Determine the [x, y] coordinate at the center of the cell enclosing the given text.  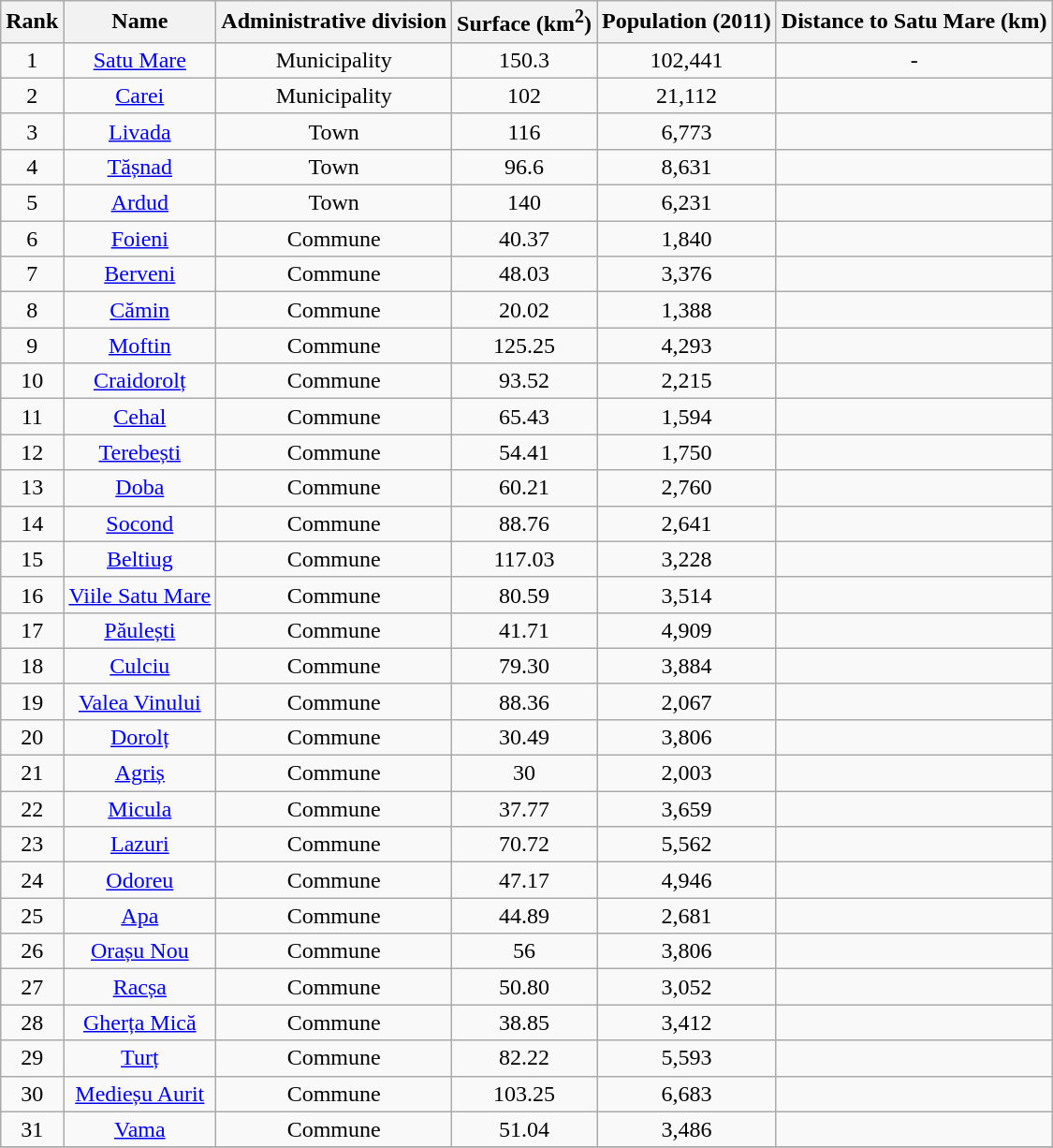
24 [32, 880]
1,750 [687, 452]
Livada [140, 131]
4,293 [687, 346]
96.6 [524, 167]
1 [32, 60]
65.43 [524, 417]
Vama [140, 1129]
6,231 [687, 203]
40.37 [524, 239]
6,773 [687, 131]
44.89 [524, 916]
60.21 [524, 488]
2,067 [687, 701]
2,215 [687, 381]
Cămin [140, 310]
20.02 [524, 310]
Cehal [140, 417]
125.25 [524, 346]
19 [32, 701]
3,486 [687, 1129]
Terebești [140, 452]
Tășnad [140, 167]
4,946 [687, 880]
21 [32, 773]
3,412 [687, 1023]
Population (2011) [687, 22]
70.72 [524, 845]
28 [32, 1023]
29 [32, 1058]
150.3 [524, 60]
Turț [140, 1058]
102,441 [687, 60]
31 [32, 1129]
17 [32, 630]
3,659 [687, 809]
88.36 [524, 701]
23 [32, 845]
82.22 [524, 1058]
Distance to Satu Mare (km) [914, 22]
6 [32, 239]
30.49 [524, 737]
116 [524, 131]
Lazuri [140, 845]
4 [32, 167]
Doba [140, 488]
Socond [140, 523]
- [914, 60]
5 [32, 203]
Ardud [140, 203]
Satu Mare [140, 60]
12 [32, 452]
Orașu Nou [140, 951]
Păulești [140, 630]
18 [32, 666]
27 [32, 987]
2,641 [687, 523]
9 [32, 346]
Foieni [140, 239]
7 [32, 274]
Rank [32, 22]
Apa [140, 916]
Carei [140, 96]
13 [32, 488]
38.85 [524, 1023]
22 [32, 809]
8,631 [687, 167]
11 [32, 417]
10 [32, 381]
2,760 [687, 488]
54.41 [524, 452]
Craidorolț [140, 381]
1,594 [687, 417]
Beltiug [140, 559]
1,840 [687, 239]
25 [32, 916]
37.77 [524, 809]
Culciu [140, 666]
47.17 [524, 880]
50.80 [524, 987]
26 [32, 951]
5,562 [687, 845]
3,884 [687, 666]
Dorolț [140, 737]
56 [524, 951]
4,909 [687, 630]
102 [524, 96]
103.25 [524, 1094]
Valea Vinului [140, 701]
3,052 [687, 987]
Berveni [140, 274]
2,003 [687, 773]
6,683 [687, 1094]
80.59 [524, 595]
48.03 [524, 274]
88.76 [524, 523]
1,388 [687, 310]
16 [32, 595]
8 [32, 310]
93.52 [524, 381]
21,112 [687, 96]
3,376 [687, 274]
Gherța Mică [140, 1023]
79.30 [524, 666]
Medieșu Aurit [140, 1094]
2,681 [687, 916]
Odoreu [140, 880]
Agriș [140, 773]
Viile Satu Mare [140, 595]
15 [32, 559]
20 [32, 737]
117.03 [524, 559]
Moftin [140, 346]
5,593 [687, 1058]
2 [32, 96]
41.71 [524, 630]
140 [524, 203]
14 [32, 523]
Micula [140, 809]
51.04 [524, 1129]
3,228 [687, 559]
3,514 [687, 595]
3 [32, 131]
Surface (km2) [524, 22]
Name [140, 22]
Administrative division [334, 22]
Racșa [140, 987]
